Output the (X, Y) coordinate of the center of the cell containing the given text.  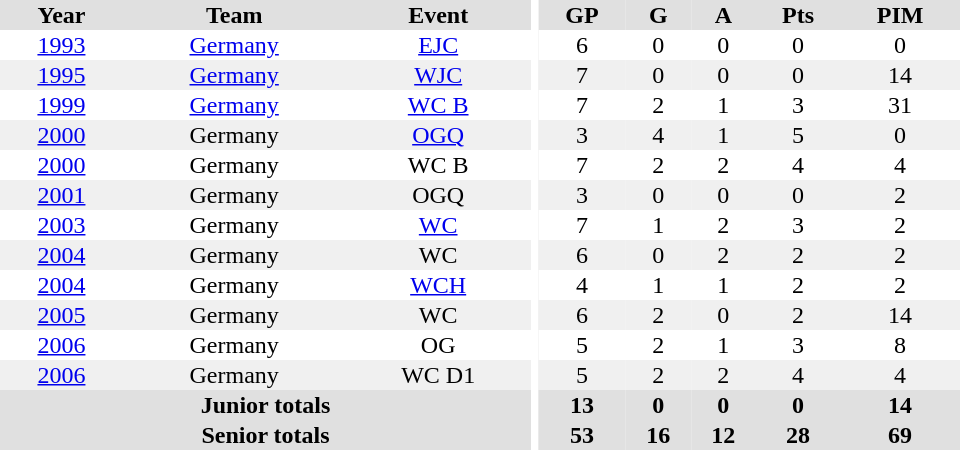
WCH (438, 285)
GP (582, 15)
WC D1 (438, 375)
16 (658, 435)
53 (582, 435)
Year (62, 15)
1999 (62, 105)
2003 (62, 225)
28 (798, 435)
69 (900, 435)
1995 (62, 75)
EJC (438, 45)
Team (234, 15)
13 (582, 405)
Junior totals (266, 405)
31 (900, 105)
Event (438, 15)
Pts (798, 15)
12 (724, 435)
2005 (62, 315)
1993 (62, 45)
WJC (438, 75)
8 (900, 345)
G (658, 15)
A (724, 15)
OG (438, 345)
PIM (900, 15)
2001 (62, 195)
Senior totals (266, 435)
